Capture the cell that displays the provided text and extract its (x, y) central coordinate. 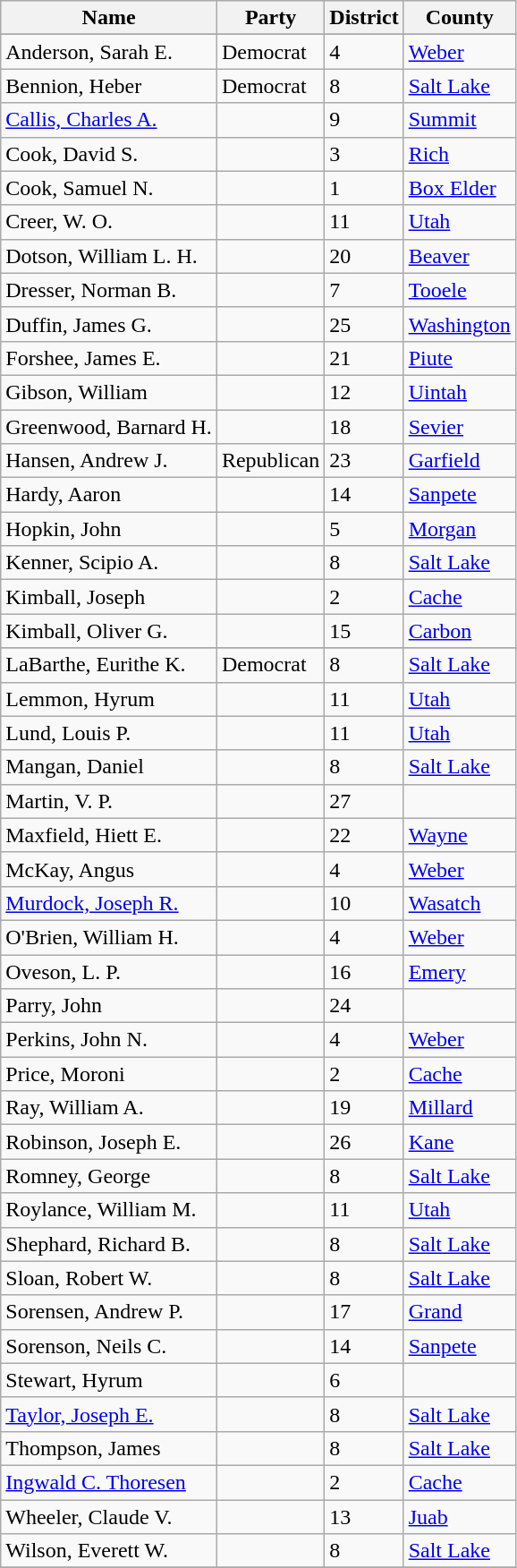
Bennion, Heber (109, 86)
District (364, 18)
21 (364, 358)
Garfield (460, 461)
Sloan, Robert W. (109, 1278)
Kimball, Joseph (109, 597)
Sorensen, Andrew P. (109, 1312)
Carbon (460, 631)
17 (364, 1312)
Shephard, Richard B. (109, 1244)
5 (364, 529)
3 (364, 154)
Callis, Charles A. (109, 120)
Uintah (460, 392)
Stewart, Hyrum (109, 1380)
Parry, John (109, 1006)
Forshee, James E. (109, 358)
25 (364, 324)
Anderson, Sarah E. (109, 52)
Millard (460, 1108)
13 (364, 1517)
24 (364, 1006)
Kimball, Oliver G. (109, 631)
Hopkin, John (109, 529)
Sevier (460, 427)
26 (364, 1142)
Beaver (460, 256)
Juab (460, 1517)
Republican (270, 461)
Cook, David S. (109, 154)
27 (364, 801)
Martin, V. P. (109, 801)
Duffin, James G. (109, 324)
22 (364, 835)
Cook, Samuel N. (109, 188)
Gibson, William (109, 392)
Greenwood, Barnard H. (109, 427)
10 (364, 903)
Mangan, Daniel (109, 767)
Party (270, 18)
Price, Moroni (109, 1074)
Grand (460, 1312)
Wayne (460, 835)
12 (364, 392)
LaBarthe, Eurithe K. (109, 665)
Wilson, Everett W. (109, 1551)
McKay, Angus (109, 869)
6 (364, 1380)
9 (364, 120)
Wasatch (460, 903)
Kane (460, 1142)
Summit (460, 120)
Perkins, John N. (109, 1040)
Kenner, Scipio A. (109, 563)
Ray, William A. (109, 1108)
Murdock, Joseph R. (109, 903)
Dotson, William L. H. (109, 256)
7 (364, 290)
Name (109, 18)
Oveson, L. P. (109, 971)
20 (364, 256)
Rich (460, 154)
16 (364, 971)
Hansen, Andrew J. (109, 461)
Romney, George (109, 1176)
Lund, Louis P. (109, 733)
Creer, W. O. (109, 222)
Thompson, James (109, 1448)
Ingwald C. Thoresen (109, 1482)
Maxfield, Hiett E. (109, 835)
Lemmon, Hyrum (109, 699)
18 (364, 427)
Morgan (460, 529)
Box Elder (460, 188)
Wheeler, Claude V. (109, 1517)
23 (364, 461)
Emery (460, 971)
1 (364, 188)
Roylance, William M. (109, 1210)
Sorenson, Neils C. (109, 1346)
Tooele (460, 290)
Robinson, Joseph E. (109, 1142)
O'Brien, William H. (109, 937)
Dresser, Norman B. (109, 290)
Piute (460, 358)
15 (364, 631)
Washington (460, 324)
County (460, 18)
Taylor, Joseph E. (109, 1414)
19 (364, 1108)
Hardy, Aaron (109, 495)
